Find where the given text appears and provide that cell's center as [X, Y] coordinate. 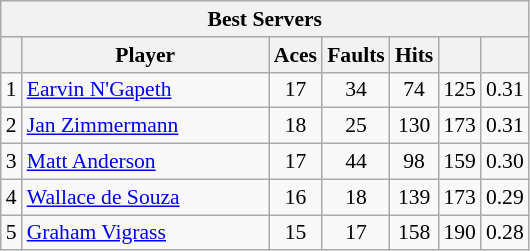
16 [296, 197]
Player [146, 55]
130 [414, 126]
Earvin N'Gapeth [146, 90]
3 [12, 162]
4 [12, 197]
2 [12, 126]
0.30 [505, 162]
158 [414, 233]
74 [414, 90]
98 [414, 162]
Matt Anderson [146, 162]
125 [460, 90]
Aces [296, 55]
Wallace de Souza [146, 197]
Graham Vigrass [146, 233]
159 [460, 162]
25 [356, 126]
44 [356, 162]
139 [414, 197]
15 [296, 233]
0.29 [505, 197]
5 [12, 233]
Best Servers [265, 19]
Jan Zimmermann [146, 126]
190 [460, 233]
34 [356, 90]
Faults [356, 55]
1 [12, 90]
Hits [414, 55]
0.28 [505, 233]
